Determine the (X, Y) coordinate at the center of the cell enclosing the given text.  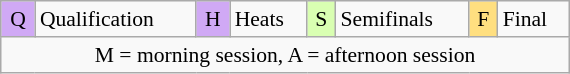
Semifinals (402, 19)
M = morning session, A = afternoon session (284, 54)
Qualification (116, 19)
Q (18, 19)
H (212, 19)
F (484, 19)
Final (534, 19)
S (322, 19)
Heats (268, 19)
